From the cell containing the given text, extract its center point as [X, Y] coordinate. 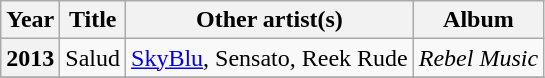
SkyBlu, Sensato, Reek Rude [270, 58]
Salud [93, 58]
Year [30, 20]
Title [93, 20]
Other artist(s) [270, 20]
Rebel Music [478, 58]
Album [478, 20]
2013 [30, 58]
